Search for the cell housing the specified text and yield its (X, Y) center coordinate. 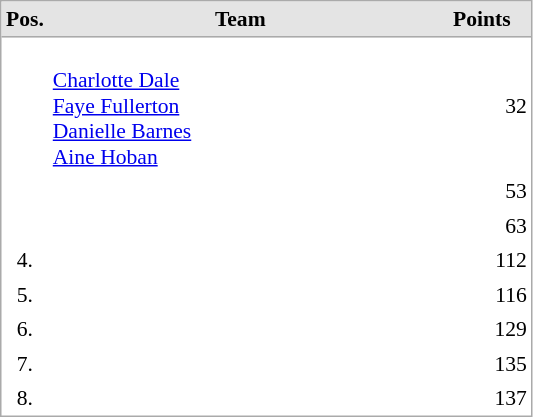
137 (482, 398)
129 (482, 329)
Points (482, 20)
4. (26, 260)
63 (482, 225)
6. (26, 329)
135 (482, 363)
32 (482, 106)
116 (482, 295)
7. (26, 363)
8. (26, 398)
Charlotte Dale Faye Fullerton Danielle Barnes Aine Hoban (240, 106)
Team (240, 20)
53 (482, 191)
112 (482, 260)
5. (26, 295)
Pos. (26, 20)
